Scan for the cell matching the given text and deliver its (x, y) coordinate at center. 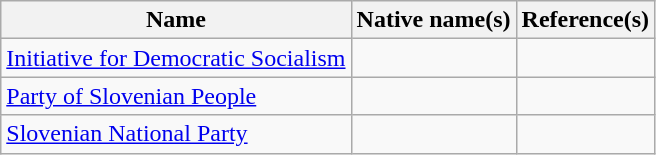
Slovenian National Party (176, 134)
Name (176, 20)
Native name(s) (434, 20)
Party of Slovenian People (176, 96)
Reference(s) (586, 20)
Initiative for Democratic Socialism (176, 58)
